Pinpoint the cell where the given text exists, returning its (x, y) midpoint coordinate. 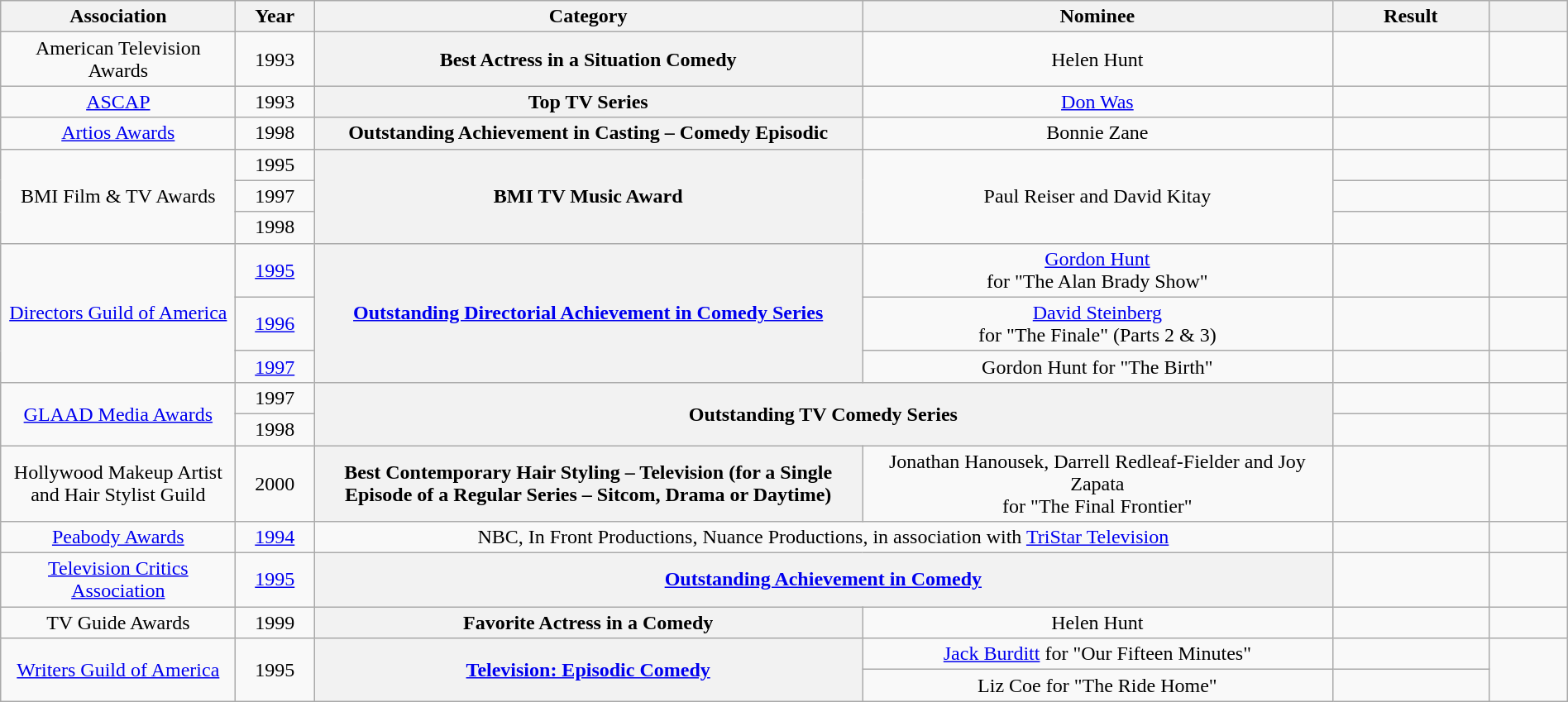
Writers Guild of America (118, 670)
Gordon Hunt for "The Alan Brady Show" (1097, 270)
1999 (275, 623)
Paul Reiser and David Kitay (1097, 196)
Outstanding Achievement in Casting – Comedy Episodic (589, 133)
Peabody Awards (118, 537)
Best Contemporary Hair Styling – Television (for a Single Episode of a Regular Series – Sitcom, Drama or Daytime) (589, 483)
Top TV Series (589, 102)
1994 (275, 537)
Television Critics Association (118, 580)
Artios Awards (118, 133)
Outstanding TV Comedy Series (824, 413)
Association (118, 17)
Bonnie Zane (1097, 133)
Favorite Actress in a Comedy (589, 623)
Outstanding Achievement in Comedy (824, 580)
BMI Film & TV Awards (118, 196)
Nominee (1097, 17)
David Steinberg for "The Finale" (Parts 2 & 3) (1097, 324)
BMI TV Music Award (589, 196)
2000 (275, 483)
American Television Awards (118, 60)
Jack Burditt for "Our Fifteen Minutes" (1097, 654)
Hollywood Makeup Artist and Hair Stylist Guild (118, 483)
TV Guide Awards (118, 623)
ASCAP (118, 102)
Jonathan Hanousek, Darrell Redleaf-Fielder and Joy Zapata for "The Final Frontier" (1097, 483)
1996 (275, 324)
Liz Coe for "The Ride Home" (1097, 685)
Result (1411, 17)
Don Was (1097, 102)
Category (589, 17)
Gordon Hunt for "The Birth" (1097, 366)
Best Actress in a Situation Comedy (589, 60)
GLAAD Media Awards (118, 413)
Directors Guild of America (118, 313)
Outstanding Directorial Achievement in Comedy Series (589, 313)
NBC, In Front Productions, Nuance Productions, in association with TriStar Television (824, 537)
Year (275, 17)
Television: Episodic Comedy (589, 670)
